For the text-containing cell, return its midpoint in [X, Y] coordinate format. 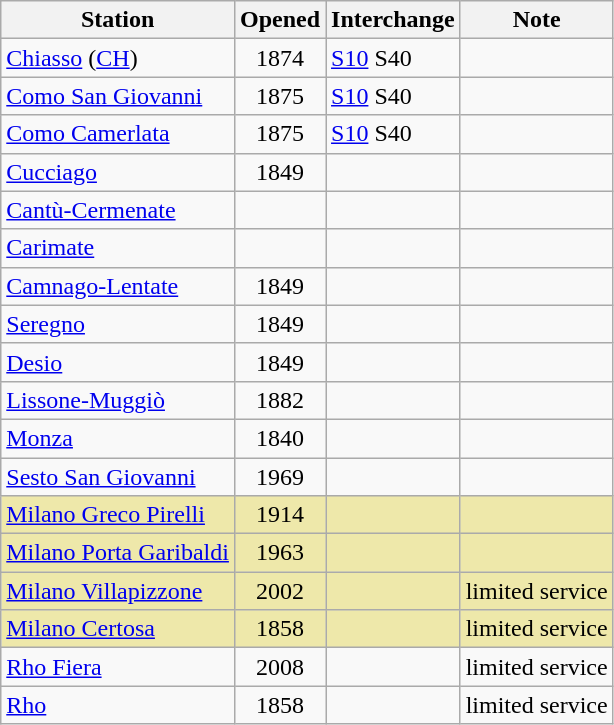
Sesto San Giovanni [118, 477]
Lissone-Muggiò [118, 400]
Camnago-Lentate [118, 286]
Cantù-Cermenate [118, 210]
1969 [280, 477]
1914 [280, 515]
Interchange [394, 20]
Milano Greco Pirelli [118, 515]
Opened [280, 20]
Milano Porta Garibaldi [118, 553]
1840 [280, 438]
1963 [280, 553]
Note [536, 20]
Chiasso (CH) [118, 58]
Cucciago [118, 172]
Station [118, 20]
1882 [280, 400]
1874 [280, 58]
Como Camerlata [118, 134]
Rho Fiera [118, 667]
Milano Villapizzone [118, 591]
2008 [280, 667]
2002 [280, 591]
Desio [118, 362]
Carimate [118, 248]
Monza [118, 438]
Seregno [118, 324]
Como San Giovanni [118, 96]
Milano Certosa [118, 629]
Rho [118, 705]
